Search for the cell housing the specified text and yield its (x, y) center coordinate. 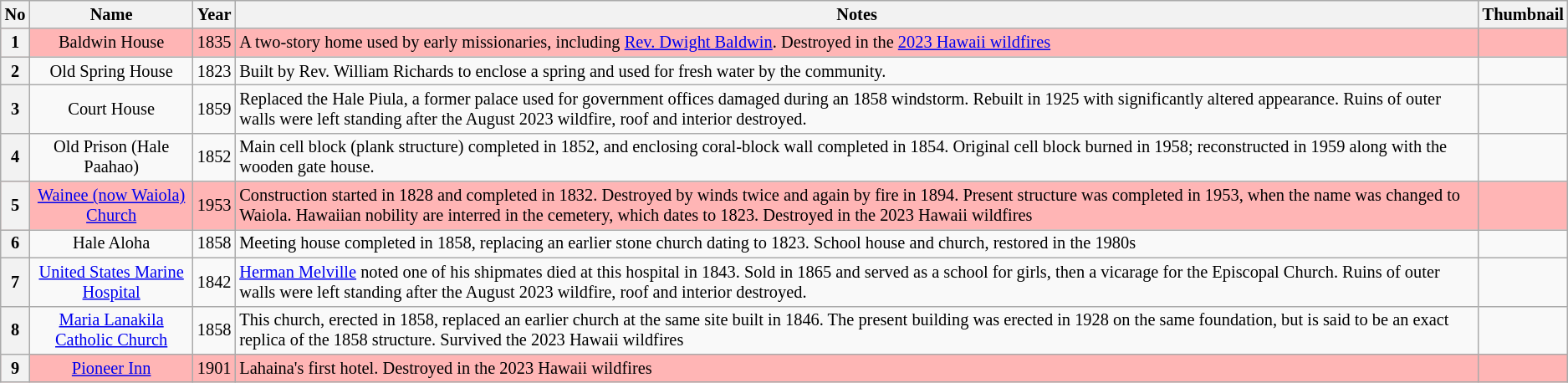
Lahaina's first hotel. Destroyed in the 2023 Hawaii wildfires (856, 368)
1901 (214, 368)
Old Spring House (111, 71)
No (15, 14)
Year (214, 14)
Hale Aloha (111, 243)
Old Prison (Hale Paahao) (111, 157)
Notes (856, 14)
Baldwin House (111, 43)
A two-story home used by early missionaries, including Rev. Dwight Baldwin. Destroyed in the 2023 Hawaii wildfires (856, 43)
1 (15, 43)
United States Marine Hospital (111, 282)
1953 (214, 206)
Meeting house completed in 1858, replacing an earlier stone church dating to 1823. School house and church, restored in the 1980s (856, 243)
1835 (214, 43)
Pioneer Inn (111, 368)
1842 (214, 282)
9 (15, 368)
1823 (214, 71)
2 (15, 71)
3 (15, 109)
7 (15, 282)
Thumbnail (1524, 14)
4 (15, 157)
1859 (214, 109)
Built by Rev. William Richards to enclose a spring and used for fresh water by the community. (856, 71)
Maria Lanakila Catholic Church (111, 330)
5 (15, 206)
6 (15, 243)
Name (111, 14)
1852 (214, 157)
Court House (111, 109)
8 (15, 330)
Wainee (now Waiola) Church (111, 206)
